Return the (X, Y) coordinate for the center point of the cell that contains the specified text.  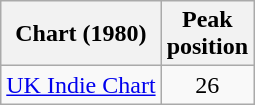
Chart (1980) (81, 34)
UK Indie Chart (81, 85)
Peakposition (207, 34)
26 (207, 85)
